Return the (x, y) coordinate for the center point of the cell that contains the specified text.  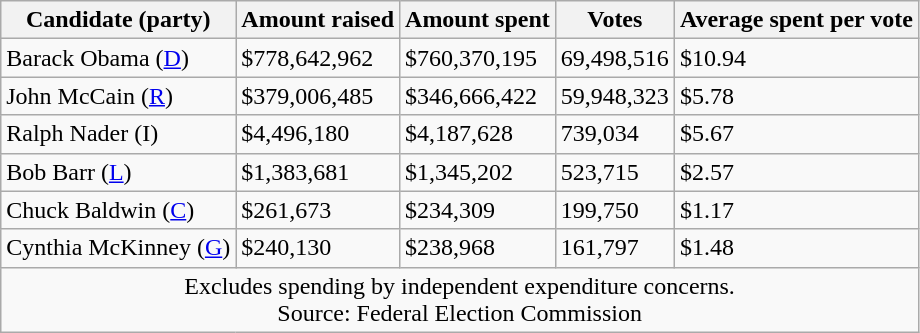
Cynthia McKinney (G) (118, 248)
$1,383,681 (318, 172)
Ralph Nader (I) (118, 134)
$379,006,485 (318, 96)
$4,496,180 (318, 134)
$5.78 (796, 96)
Average spent per vote (796, 20)
199,750 (614, 210)
$760,370,195 (478, 58)
$1.48 (796, 248)
$346,666,422 (478, 96)
161,797 (614, 248)
$238,968 (478, 248)
$1.17 (796, 210)
Amount spent (478, 20)
$5.67 (796, 134)
$240,130 (318, 248)
$778,642,962 (318, 58)
Amount raised (318, 20)
523,715 (614, 172)
69,498,516 (614, 58)
$234,309 (478, 210)
$10.94 (796, 58)
$1,345,202 (478, 172)
$2.57 (796, 172)
Bob Barr (L) (118, 172)
John McCain (R) (118, 96)
$4,187,628 (478, 134)
Chuck Baldwin (C) (118, 210)
Candidate (party) (118, 20)
Barack Obama (D) (118, 58)
$261,673 (318, 210)
739,034 (614, 134)
59,948,323 (614, 96)
Excludes spending by independent expenditure concerns.Source: Federal Election Commission (460, 300)
Votes (614, 20)
